Scan for the cell matching the given text and deliver its (x, y) coordinate at center. 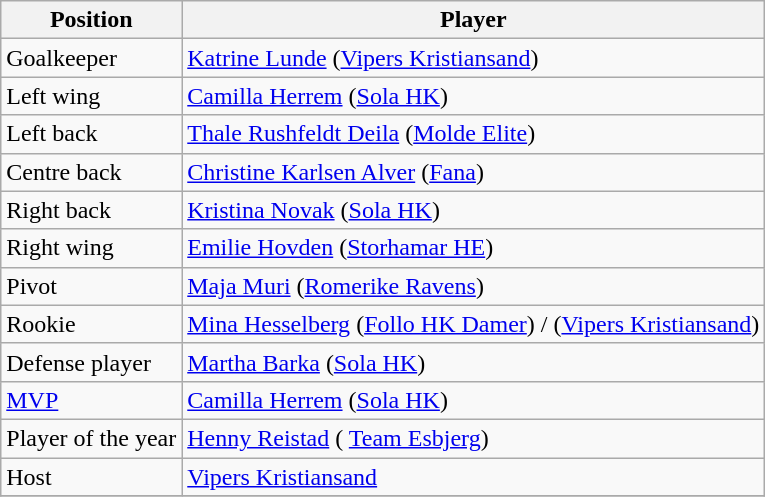
Rookie (92, 324)
Emilie Hovden (Storhamar HE) (474, 248)
Henny Reistad ( Team Esbjerg) (474, 438)
Vipers Kristiansand (474, 477)
Pivot (92, 286)
MVP (92, 400)
Left wing (92, 96)
Katrine Lunde (Vipers Kristiansand) (474, 58)
Mina Hesselberg (Follo HK Damer) / (Vipers Kristiansand) (474, 324)
Maja Muri (Romerike Ravens) (474, 286)
Defense player (92, 362)
Centre back (92, 172)
Christine Karlsen Alver (Fana) (474, 172)
Position (92, 20)
Right wing (92, 248)
Goalkeeper (92, 58)
Right back (92, 210)
Left back (92, 134)
Player (474, 20)
Martha Barka (Sola HK) (474, 362)
Kristina Novak (Sola HK) (474, 210)
Thale Rushfeldt Deila (Molde Elite) (474, 134)
Player of the year (92, 438)
Host (92, 477)
